Extract the (X, Y) coordinate from the center of the cell holding the provided text.  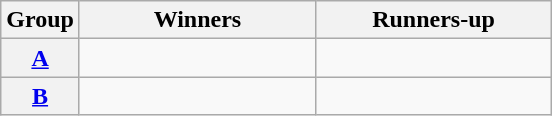
Runners-up (433, 20)
Winners (197, 20)
Group (40, 20)
B (40, 96)
A (40, 58)
